Locate the cell with the specified text and output its (x, y) center coordinate. 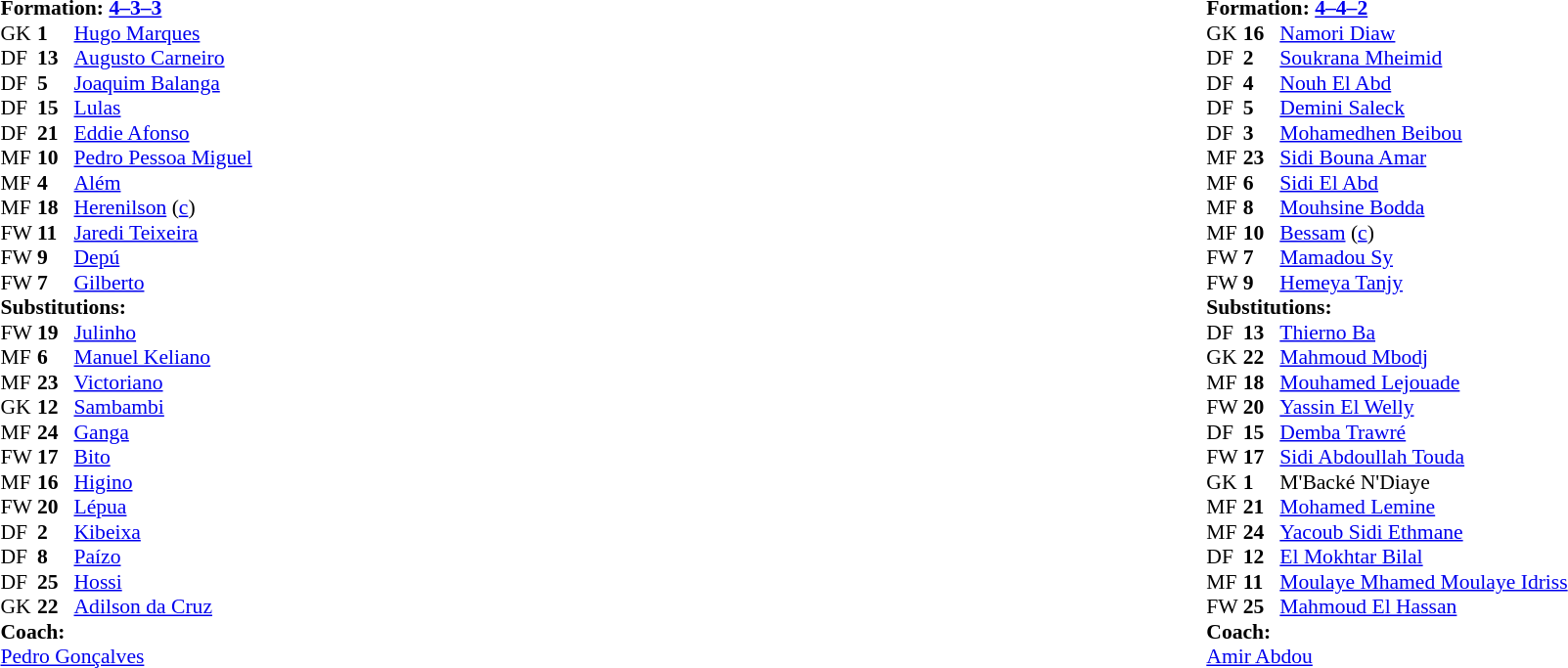
Bito (163, 457)
M'Backé N'Diaye (1423, 482)
Demini Saleck (1423, 109)
19 (56, 333)
Hugo Marques (163, 33)
Herenilson (c) (163, 208)
Joaquim Balanga (163, 83)
3 (1262, 133)
Augusto Carneiro (163, 58)
Moulaye Mhamed Moulaye Idriss (1423, 582)
Mamadou Sy (1423, 257)
Pedro Pessoa Miguel (163, 157)
Higino (163, 482)
Bessam (c) (1423, 233)
Thierno Ba (1423, 333)
Adilson da Cruz (163, 607)
Mohamedhen Beibou (1423, 133)
Hemeya Tanjy (1423, 283)
Julinho (163, 333)
Kibeixa (163, 532)
Yassin El Welly (1423, 408)
Yacoub Sidi Ethmane (1423, 532)
Soukrana Mheimid (1423, 58)
El Mokhtar Bilal (1423, 557)
Namori Diaw (1423, 33)
Lulas (163, 109)
Demba Trawré (1423, 432)
Sambambi (163, 408)
Paízo (163, 557)
Mahmoud El Hassan (1423, 607)
Manuel Keliano (163, 357)
Victoriano (163, 382)
Hossi (163, 582)
Gilberto (163, 283)
Ganga (163, 432)
Mohamed Lemine (1423, 508)
Nouh El Abd (1423, 83)
Eddie Afonso (163, 133)
Jaredi Teixeira (163, 233)
Lépua (163, 508)
Sidi Bouna Amar (1423, 157)
Além (163, 183)
Depú (163, 257)
Mouhsine Bodda (1423, 208)
Mouhamed Lejouade (1423, 382)
Sidi Abdoullah Touda (1423, 457)
Sidi El Abd (1423, 183)
Mahmoud Mbodj (1423, 357)
